Locate the cell with the specified text and output its (X, Y) center coordinate. 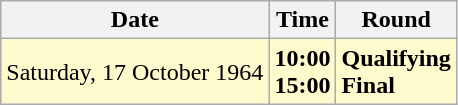
Time (302, 20)
Round (396, 20)
Date (135, 20)
Saturday, 17 October 1964 (135, 72)
QualifyingFinal (396, 72)
10:0015:00 (302, 72)
